Extract the (X, Y) coordinate from the center of the cell holding the provided text.  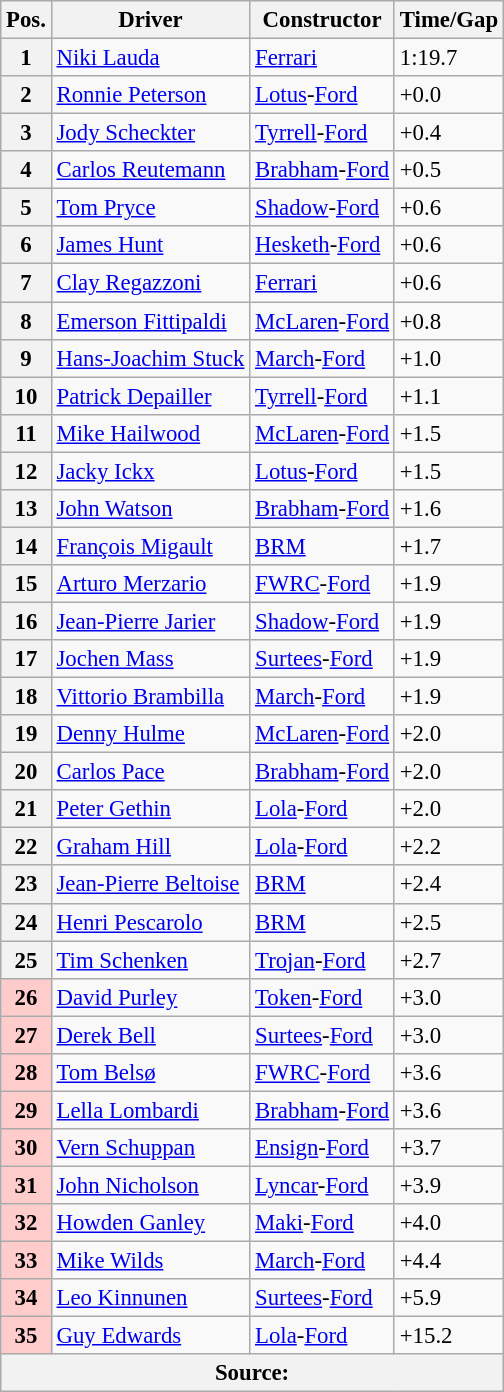
Constructor (322, 20)
Jacky Ickx (150, 471)
Clay Regazzoni (150, 283)
+1.7 (448, 546)
+5.9 (448, 1298)
+1.1 (448, 396)
Hesketh-Ford (322, 245)
David Purley (150, 997)
+2.7 (448, 960)
+1.0 (448, 358)
30 (26, 1148)
31 (26, 1185)
Source: (252, 1373)
+2.2 (448, 847)
Jody Scheckter (150, 133)
Vittorio Brambilla (150, 697)
Lyncar-Ford (322, 1185)
+4.0 (448, 1223)
Derek Bell (150, 1035)
Mike Wilds (150, 1261)
+2.4 (448, 885)
8 (26, 321)
Lella Lombardi (150, 1110)
14 (26, 546)
Patrick Depailler (150, 396)
6 (26, 245)
Ensign-Ford (322, 1148)
10 (26, 396)
+2.5 (448, 922)
+0.4 (448, 133)
5 (26, 208)
+3.7 (448, 1148)
Leo Kinnunen (150, 1298)
1:19.7 (448, 58)
+15.2 (448, 1336)
Jean-Pierre Beltoise (150, 885)
Arturo Merzario (150, 584)
22 (26, 847)
11 (26, 433)
21 (26, 809)
32 (26, 1223)
John Nicholson (150, 1185)
Jochen Mass (150, 659)
+4.4 (448, 1261)
20 (26, 772)
Tom Belsø (150, 1073)
16 (26, 621)
Graham Hill (150, 847)
Vern Schuppan (150, 1148)
+0.0 (448, 95)
Carlos Pace (150, 772)
35 (26, 1336)
Mike Hailwood (150, 433)
Jean-Pierre Jarier (150, 621)
Niki Lauda (150, 58)
Hans-Joachim Stuck (150, 358)
26 (26, 997)
Emerson Fittipaldi (150, 321)
27 (26, 1035)
+0.8 (448, 321)
Time/Gap (448, 20)
Tom Pryce (150, 208)
François Migault (150, 546)
Howden Ganley (150, 1223)
2 (26, 95)
28 (26, 1073)
Carlos Reutemann (150, 170)
Ronnie Peterson (150, 95)
18 (26, 697)
Guy Edwards (150, 1336)
Henri Pescarolo (150, 922)
24 (26, 922)
29 (26, 1110)
Tim Schenken (150, 960)
+3.9 (448, 1185)
Driver (150, 20)
17 (26, 659)
James Hunt (150, 245)
Trojan-Ford (322, 960)
13 (26, 509)
19 (26, 734)
+1.6 (448, 509)
34 (26, 1298)
12 (26, 471)
1 (26, 58)
Pos. (26, 20)
15 (26, 584)
+0.5 (448, 170)
3 (26, 133)
Maki-Ford (322, 1223)
Denny Hulme (150, 734)
John Watson (150, 509)
7 (26, 283)
Token-Ford (322, 997)
23 (26, 885)
4 (26, 170)
25 (26, 960)
9 (26, 358)
Peter Gethin (150, 809)
33 (26, 1261)
